From the cell containing the given text, extract its center point as (x, y) coordinate. 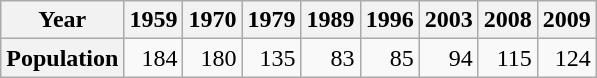
94 (448, 58)
135 (272, 58)
85 (390, 58)
2003 (448, 20)
115 (508, 58)
1979 (272, 20)
1959 (154, 20)
124 (566, 58)
180 (212, 58)
Population (62, 58)
1989 (330, 20)
184 (154, 58)
2009 (566, 20)
1970 (212, 20)
Year (62, 20)
83 (330, 58)
1996 (390, 20)
2008 (508, 20)
